Scan for the cell matching the given text and deliver its [X, Y] coordinate at center. 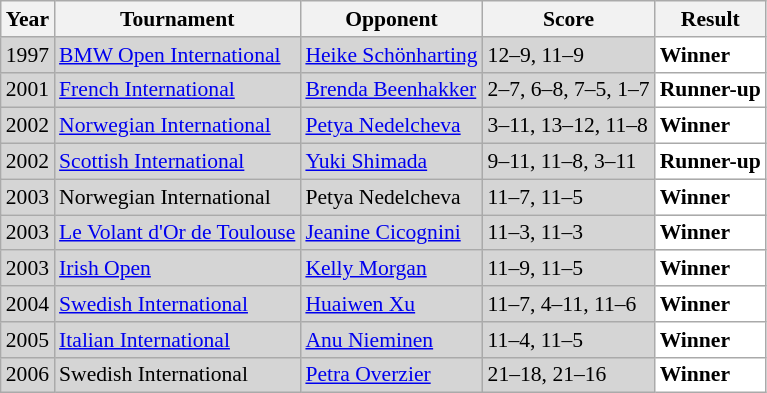
Opponent [391, 19]
11–7, 11–5 [569, 197]
2005 [28, 340]
Petra Overzier [391, 375]
Yuki Shimada [391, 162]
21–18, 21–16 [569, 375]
Heike Schönharting [391, 55]
1997 [28, 55]
Year [28, 19]
Result [710, 19]
Irish Open [177, 269]
Italian International [177, 340]
Anu Nieminen [391, 340]
3–11, 13–12, 11–8 [569, 126]
Scottish International [177, 162]
Tournament [177, 19]
Brenda Beenhakker [391, 90]
Score [569, 19]
BMW Open International [177, 55]
2006 [28, 375]
2001 [28, 90]
11–3, 11–3 [569, 233]
9–11, 11–8, 3–11 [569, 162]
Kelly Morgan [391, 269]
2–7, 6–8, 7–5, 1–7 [569, 90]
12–9, 11–9 [569, 55]
French International [177, 90]
Huaiwen Xu [391, 304]
2004 [28, 304]
11–4, 11–5 [569, 340]
11–7, 4–11, 11–6 [569, 304]
11–9, 11–5 [569, 269]
Le Volant d'Or de Toulouse [177, 233]
Jeanine Cicognini [391, 233]
